Locate the cell with the specified text and output its [x, y] center coordinate. 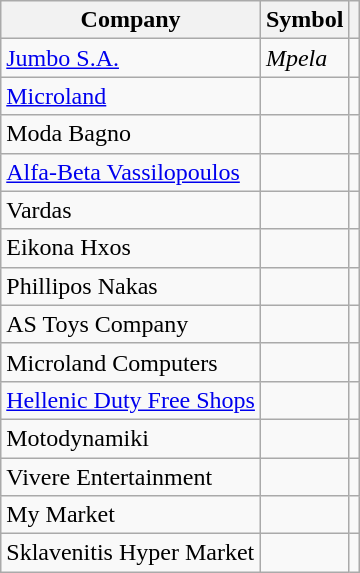
Microland Computers [131, 362]
Jumbo S.A. [131, 58]
Vardas [131, 210]
Symbol [304, 20]
Hellenic Duty Free Shops [131, 400]
Phillipos Nakas [131, 286]
Motodynamiki [131, 438]
Mpela [304, 58]
My Market [131, 515]
Eikona Hxos [131, 248]
Sklavenitis Hyper Market [131, 553]
Company [131, 20]
Moda Bagno [131, 134]
Vivere Entertainment [131, 477]
AS Toys Company [131, 324]
Alfa-Beta Vassilopoulos [131, 172]
Microland [131, 96]
